Extract the (x, y) coordinate from the center of the cell holding the provided text.  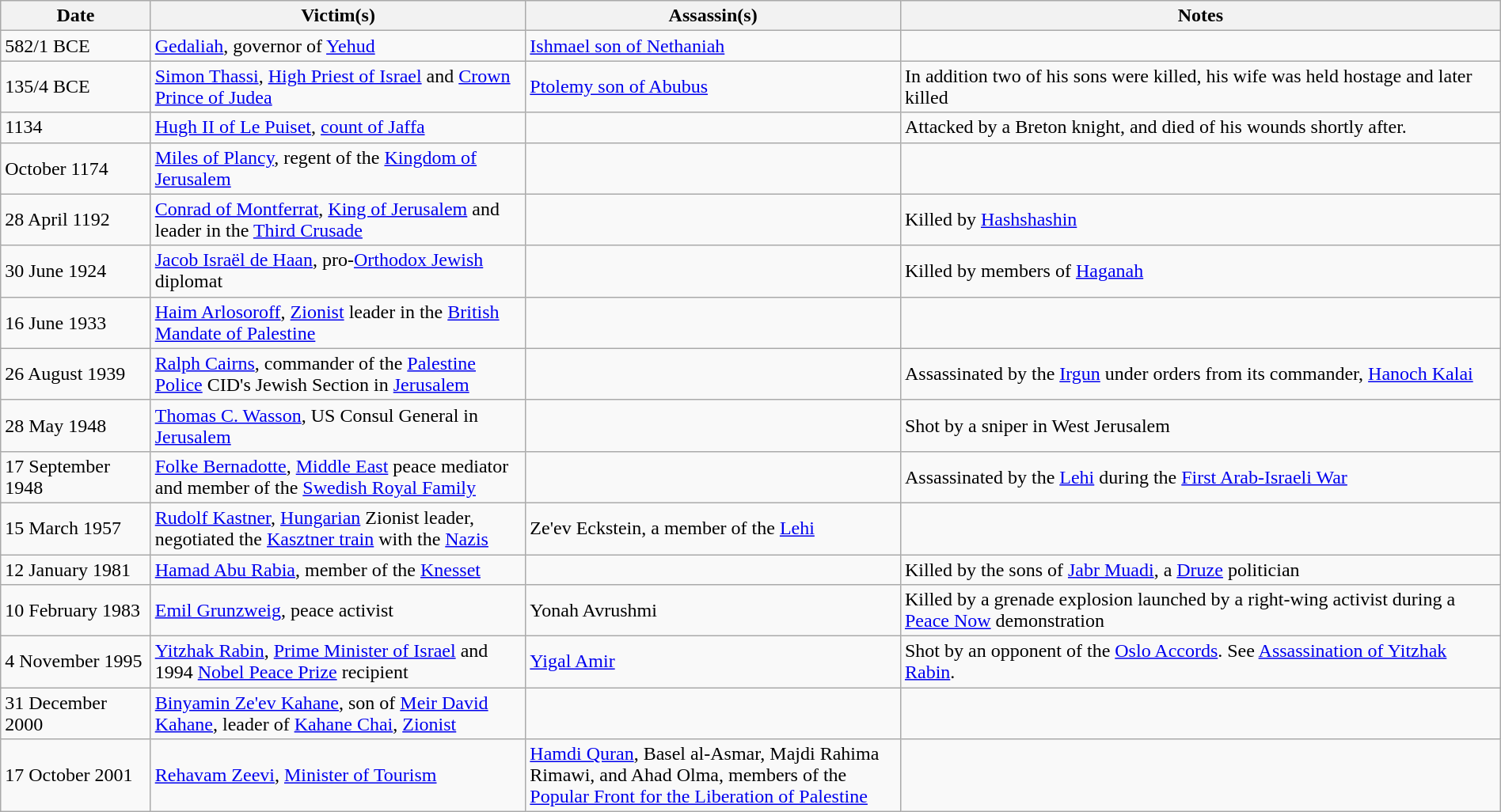
Simon Thassi, High Priest of Israel and Crown Prince of Judea (338, 87)
Hugh II of Le Puiset, count of Jaffa (338, 127)
Killed by Hashshashin (1200, 220)
1134 (76, 127)
October 1174 (76, 168)
Thomas C. Wasson, US Consul General in Jerusalem (338, 426)
Killed by the sons of Jabr Muadi, a Druze politician (1200, 569)
Rudolf Kastner, Hungarian Zionist leader, negotiated the Kasztner train with the Nazis (338, 529)
Rehavam Zeevi, Minister of Tourism (338, 776)
17 September 1948 (76, 476)
Assassinated by the Irgun under orders from its commander, Hanoch Kalai (1200, 374)
Haim Arlosoroff, Zionist leader in the British Mandate of Palestine (338, 323)
Jacob Israël de Haan, pro-Orthodox Jewish diplomat (338, 271)
17 October 2001 (76, 776)
Hamad Abu Rabia, member of the Knesset (338, 569)
In addition two of his sons were killed, his wife was held hostage and later killed (1200, 87)
Shot by a sniper in West Jerusalem (1200, 426)
Notes (1200, 16)
10 February 1983 (76, 611)
Date (76, 16)
Ze'ev Eckstein, a member of the Lehi (713, 529)
Shot by an opponent of the Oslo Accords. See Assassination of Yitzhak Rabin. (1200, 662)
Attacked by a Breton knight, and died of his wounds shortly after. (1200, 127)
Victim(s) (338, 16)
15 March 1957 (76, 529)
Killed by a grenade explosion launched by a right-wing activist during a Peace Now demonstration (1200, 611)
30 June 1924 (76, 271)
Ralph Cairns, commander of the Palestine Police CID's Jewish Section in Jerusalem (338, 374)
Miles of Plancy, regent of the Kingdom of Jerusalem (338, 168)
Hamdi Quran, Basel al-Asmar, Majdi Rahima Rimawi, and Ahad Olma, members of the Popular Front for the Liberation of Palestine (713, 776)
Ptolemy son of Abubus (713, 87)
26 August 1939 (76, 374)
Ishmael son of Nethaniah (713, 46)
28 May 1948 (76, 426)
12 January 1981 (76, 569)
Yitzhak Rabin, Prime Minister of Israel and 1994 Nobel Peace Prize recipient (338, 662)
Yigal Amir (713, 662)
Yonah Avrushmi (713, 611)
Folke Bernadotte, Middle East peace mediator and member of the Swedish Royal Family (338, 476)
Killed by members of Haganah (1200, 271)
Assassinated by the Lehi during the First Arab-Israeli War (1200, 476)
Emil Grunzweig, peace activist (338, 611)
Conrad of Montferrat, King of Jerusalem and leader in the Third Crusade (338, 220)
Binyamin Ze'ev Kahane, son of Meir David Kahane, leader of Kahane Chai, Zionist (338, 714)
Assassin(s) (713, 16)
31 December 2000 (76, 714)
28 April 1192 (76, 220)
16 June 1933 (76, 323)
4 November 1995 (76, 662)
135/4 BCE (76, 87)
Gedaliah, governor of Yehud (338, 46)
582/1 BCE (76, 46)
